Provide the (x, y) coordinate of the cell's center where the given text is located.  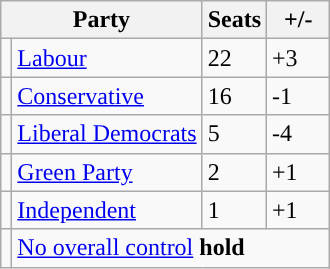
1 (234, 210)
Party (102, 20)
Green Party (107, 172)
2 (234, 172)
Labour (107, 58)
+/- (298, 20)
Conservative (107, 96)
No overall control hold (171, 248)
-1 (298, 96)
Seats (234, 20)
Independent (107, 210)
-4 (298, 134)
Liberal Democrats (107, 134)
16 (234, 96)
5 (234, 134)
22 (234, 58)
+3 (298, 58)
